Locate the cell with the specified text and output its [x, y] center coordinate. 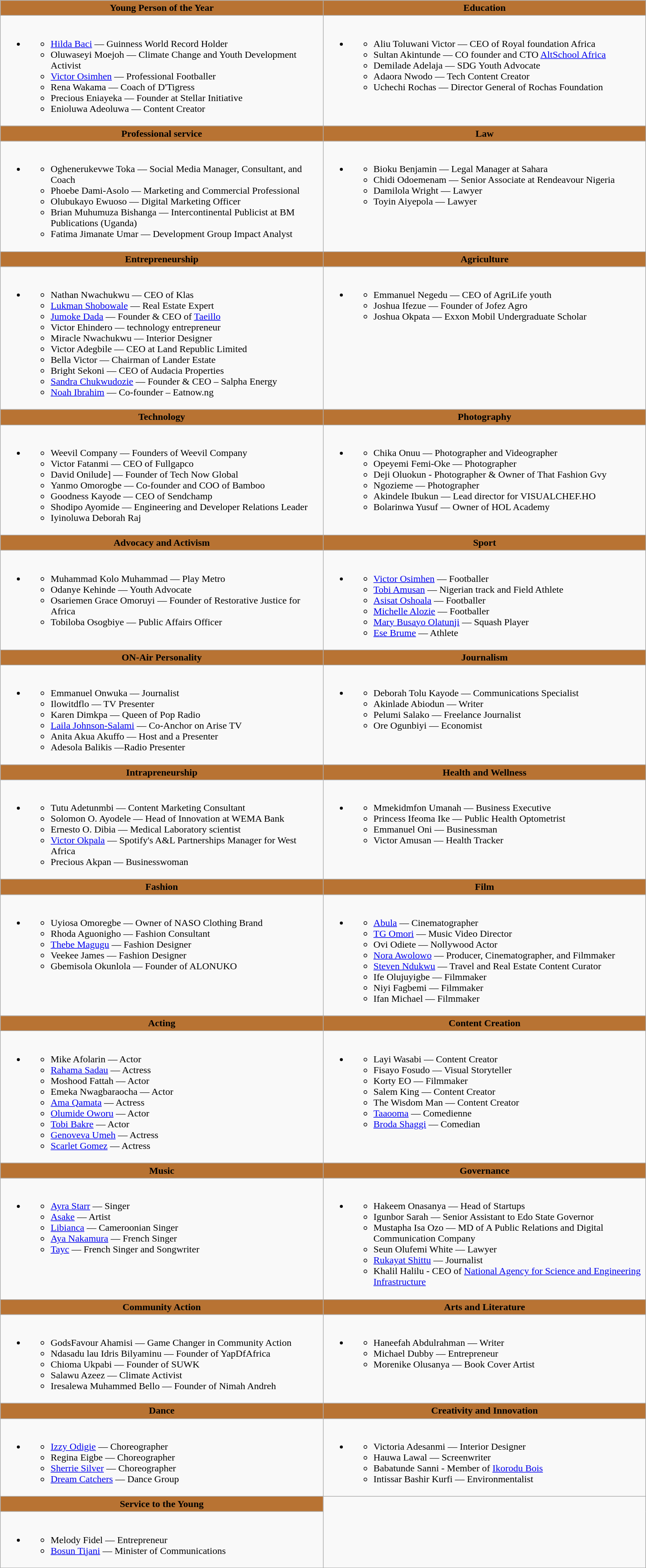
Mmekidmfon Umanah — Business ExecutivePrincess Ifeoma Ike — Public Health OptometristEmmanuel Oni — BusinessmanVictor Amusan — Health Tracker [484, 830]
Agriculture [484, 259]
Deborah Tolu Kayode — Communications SpecialistAkinlade Abiodun — WriterPelumi Salako — Freelance JournalistOre Ogunbiyi — Economist [484, 715]
Health and Wellness [484, 772]
Arts and Literature [484, 1307]
Bioku Benjamin — Legal Manager at SaharaChidi Odoemenam — Senior Associate at Rendeavour NigeriaDamilola Wright — LawyerToyin Aiyepola — Lawyer [484, 197]
Journalism [484, 657]
Victoria Adesanmi — Interior DesignerHauwa Lawal — ScreenwriterBabatunde Sanni - Member of Ikorodu BoisIntissar Bashir Kurfi — Environmentalist [484, 1457]
Melody Fidel — EntrepreneurBosun Tijani — Minister of Communications [162, 1540]
Service to the Young [162, 1504]
ON-Air Personality [162, 657]
Technology [162, 417]
Sport [484, 543]
Advocacy and Activism [162, 543]
Professional service [162, 134]
Governance [484, 1171]
Emmanuel Negedu — CEO of AgriLife youthJoshua Ifezue — Founder of Jofez AgroJoshua Okpata — Exxon Mobil Undergraduate Scholar [484, 338]
Fashion [162, 887]
Acting [162, 1023]
Film [484, 887]
Ayra Starr — SingerAsake — ArtistLibianca — Cameroonian SingerAya Nakamura — French SingerTayc — French Singer and Songwriter [162, 1239]
Content Creation [484, 1023]
Haneefah Abdulrahman — WriterMichael Dubby — EntrepreneurMorenike Olusanya — Book Cover Artist [484, 1359]
Education [484, 8]
Community Action [162, 1307]
Photography [484, 417]
Law [484, 134]
Entrepreneurship [162, 259]
Young Person of the Year [162, 8]
Intrapreneurship [162, 772]
Izzy Odigie — ChoreographerRegina Eigbe — ChoreographerSherrie Silver — ChoreographerDream Catchers — Dance Group [162, 1457]
Dance [162, 1411]
Music [162, 1171]
Creativity and Innovation [484, 1411]
